Provide the (X, Y) coordinate of the cell's center where the given text is located.  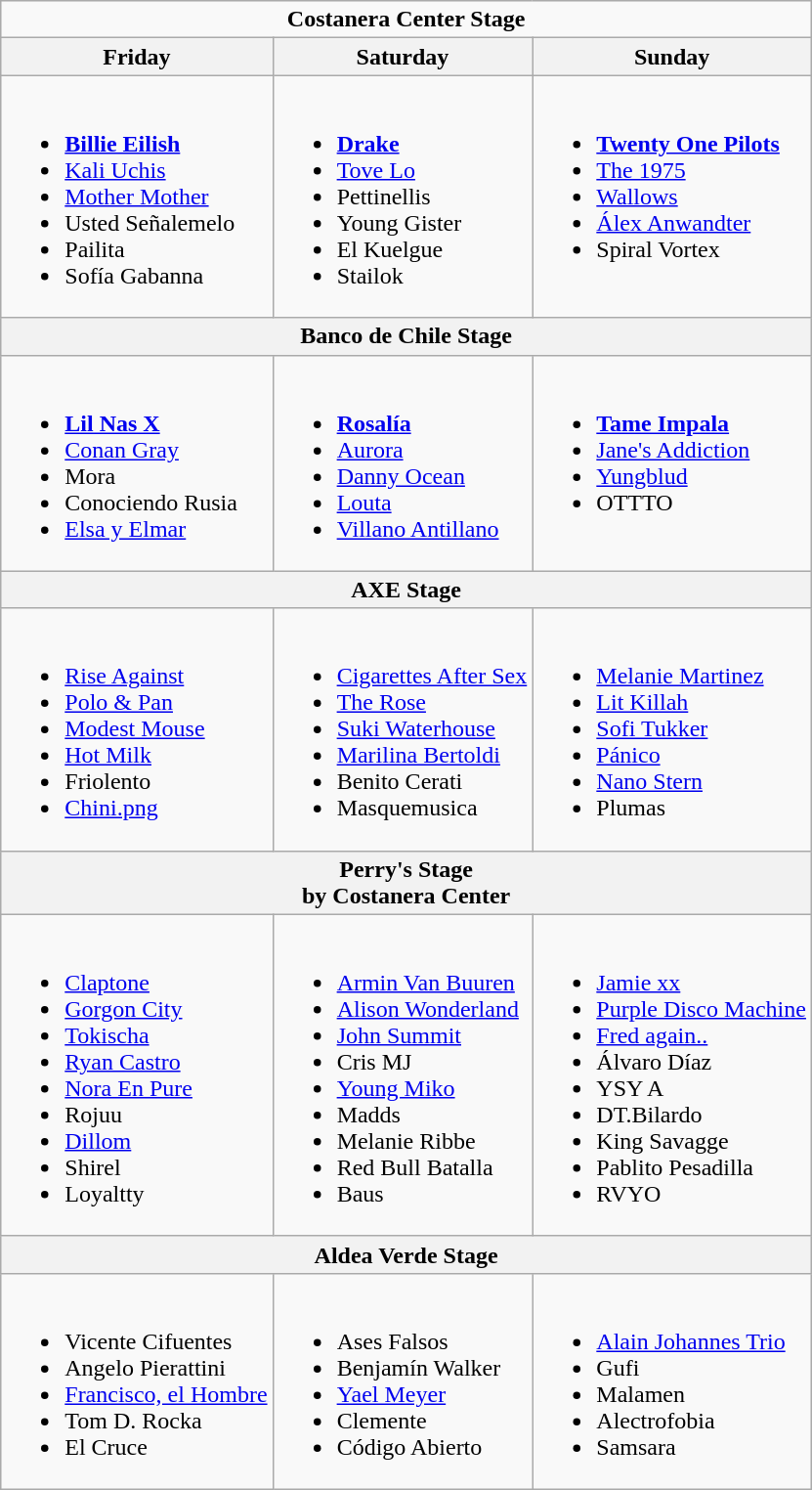
Sunday (672, 57)
Lil Nas XConan GrayMoraConociendo RusiaElsa y Elmar (137, 463)
DrakeTove LoPettinellisYoung GisterEl KuelgueStailok (403, 197)
Melanie MartinezLit KillahSofi TukkerPánicoNano SternPlumas (672, 729)
Friday (137, 57)
Ases FalsosBenjamín WalkerYael MeyerClementeCódigo Abierto (403, 1380)
Armin Van BuurenAlison WonderlandJohn SummitCris MJYoung MikoMaddsMelanie RibbeRed Bull BatallaBaus (403, 1075)
Rise AgainstPolo & PanModest MouseHot MilkFriolentoChini.png (137, 729)
Banco de Chile Stage (406, 336)
RosalíaAuroraDanny OceanLoutaVillano Antillano (403, 463)
Aldea Verde Stage (406, 1254)
Vicente CifuentesAngelo PierattiniFrancisco, el HombreTom D. RockaEl Cruce (137, 1380)
Costanera Center Stage (406, 20)
ClaptoneGorgon CityTokischaRyan CastroNora En PureRojuuDillomShirelLoyaltty (137, 1075)
Twenty One PilotsThe 1975WallowsÁlex AnwandterSpiral Vortex (672, 197)
AXE Stage (406, 590)
Jamie xxPurple Disco MachineFred again..Álvaro DíazYSY ADT.BilardoKing SavaggePablito PesadillaRVYO (672, 1075)
Alain Johannes TrioGufiMalamenAlectrofobiaSamsara (672, 1380)
Saturday (403, 57)
Perry's Stageby Costanera Center (406, 882)
Tame ImpalaJane's AddictionYungbludOTTTO (672, 463)
Cigarettes After SexThe RoseSuki WaterhouseMarilina BertoldiBenito CeratiMasquemusica (403, 729)
Billie EilishKali UchisMother MotherUsted SeñalemeloPailitaSofía Gabanna (137, 197)
